Detect which cell encompasses the target text, then output its (X, Y) center coordinate. 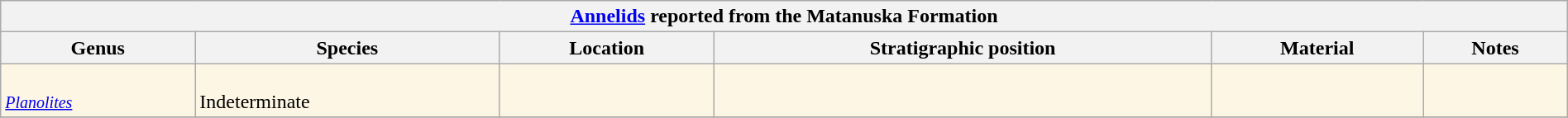
Location (607, 48)
Material (1317, 48)
Species (347, 48)
Genus (98, 48)
Stratigraphic position (963, 48)
Indeterminate (347, 91)
Notes (1495, 48)
Planolites (98, 91)
Annelids reported from the Matanuska Formation (784, 17)
